Pinpoint the cell where the given text exists, returning its (x, y) midpoint coordinate. 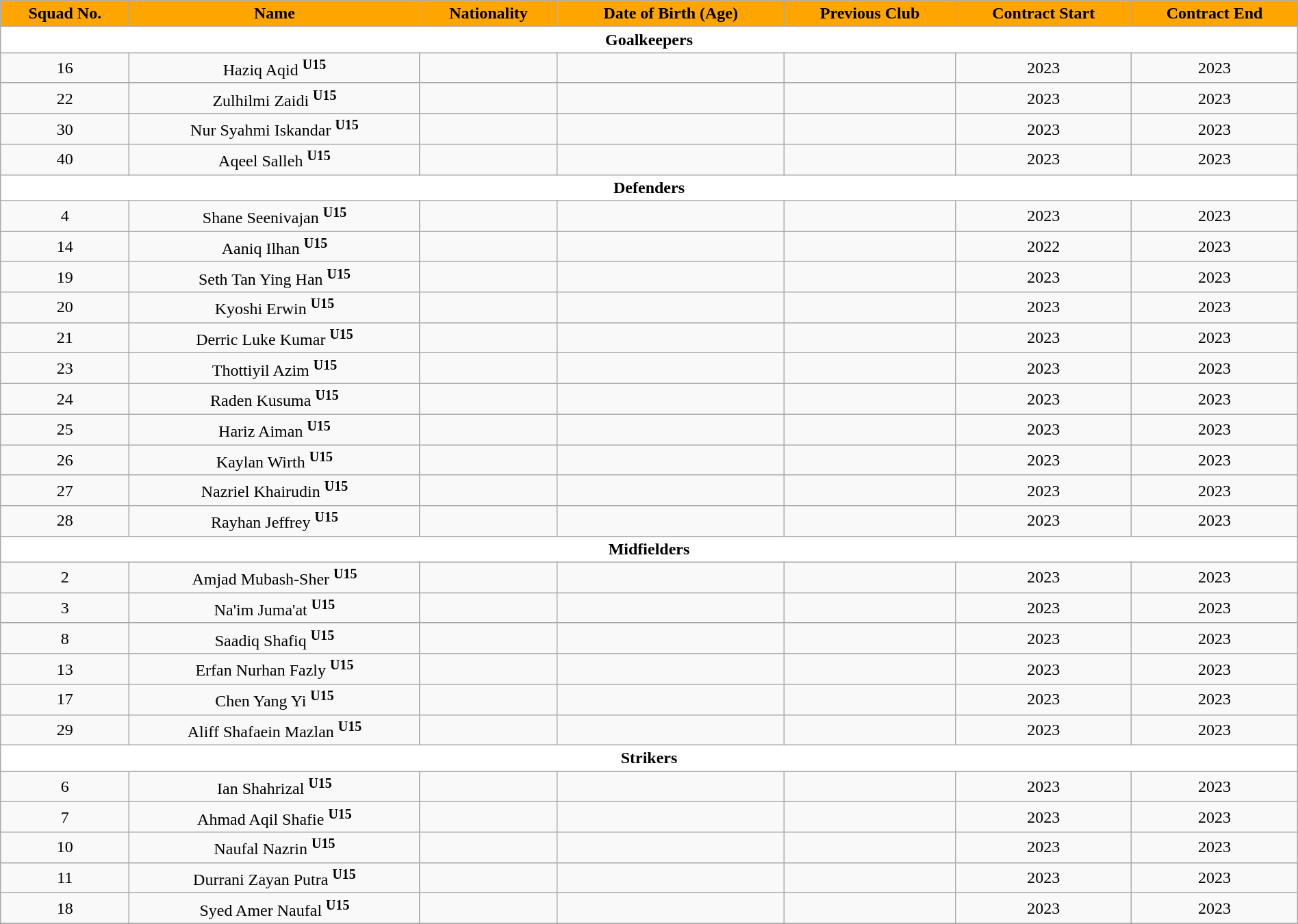
6 (65, 787)
Naufal Nazrin U15 (275, 847)
21 (65, 338)
Name (275, 14)
Strikers (649, 758)
13 (65, 669)
20 (65, 308)
Durrani Zayan Putra U15 (275, 877)
Contract End (1214, 14)
Nazriel Khairudin U15 (275, 490)
40 (65, 160)
3 (65, 608)
Nur Syahmi Iskandar U15 (275, 129)
Ahmad Aqil Shafie U15 (275, 817)
2 (65, 578)
14 (65, 246)
Kyoshi Erwin U15 (275, 308)
Syed Amer Naufal U15 (275, 909)
Chen Yang Yi U15 (275, 700)
Kaylan Wirth U15 (275, 460)
Amjad Mubash-Sher U15 (275, 578)
28 (65, 522)
30 (65, 129)
Saadiq Shafiq U15 (275, 638)
Defenders (649, 188)
Ian Shahrizal U15 (275, 787)
Previous Club (870, 14)
Aaniq Ilhan U15 (275, 246)
Goalkeepers (649, 40)
7 (65, 817)
23 (65, 368)
4 (65, 216)
26 (65, 460)
24 (65, 398)
Nationality (489, 14)
29 (65, 730)
Aliff Shafaein Mazlan U15 (275, 730)
Aqeel Salleh U15 (275, 160)
Derric Luke Kumar U15 (275, 338)
25 (65, 430)
27 (65, 490)
17 (65, 700)
2022 (1043, 246)
Midfielders (649, 549)
Thottiyil Azim U15 (275, 368)
Haziq Aqid U15 (275, 68)
Raden Kusuma U15 (275, 398)
18 (65, 909)
Na'im Juma'at U15 (275, 608)
Erfan Nurhan Fazly U15 (275, 669)
22 (65, 99)
11 (65, 877)
Contract Start (1043, 14)
Zulhilmi Zaidi U15 (275, 99)
Hariz Aiman U15 (275, 430)
8 (65, 638)
16 (65, 68)
Date of Birth (Age) (671, 14)
19 (65, 277)
Shane Seenivajan U15 (275, 216)
10 (65, 847)
Squad No. (65, 14)
Rayhan Jeffrey U15 (275, 522)
Seth Tan Ying Han U15 (275, 277)
